Identify which cell holds the provided text, then report its [x, y] central coordinate. 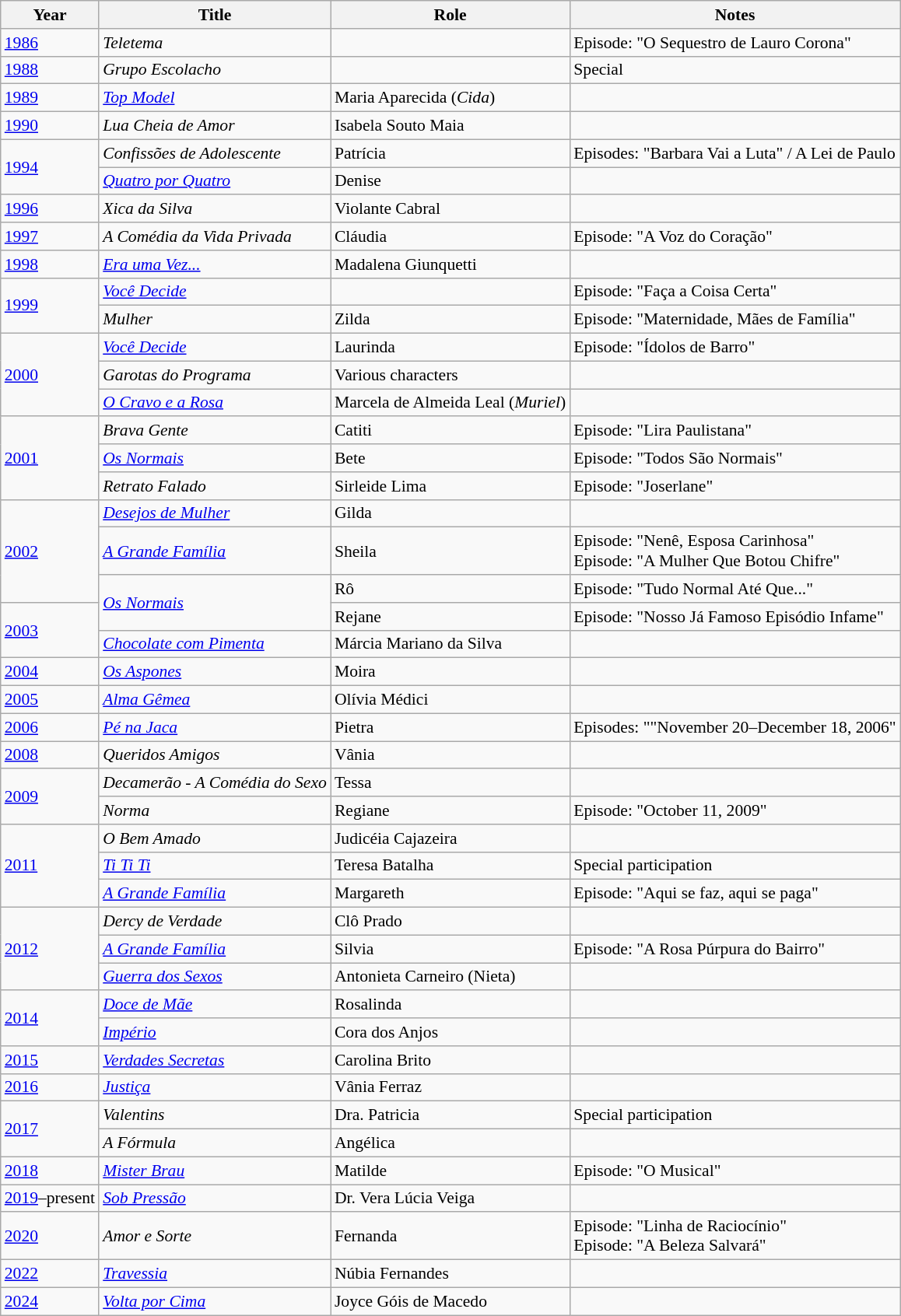
2019–present [50, 1199]
Pé na Jaca [215, 727]
2015 [50, 1060]
Brava Gente [215, 431]
Decamerão - A Comédia do Sexo [215, 783]
Garotas do Programa [215, 375]
Sirleide Lima [450, 486]
Notes [734, 15]
Dercy de Verdade [215, 922]
2014 [50, 1019]
Valentins [215, 1115]
Silvia [450, 949]
A Comédia da Vida Privada [215, 236]
Episode: "Faça a Coisa Certa" [734, 292]
1996 [50, 209]
Márcia Mariano da Silva [450, 644]
Episode: "Aqui se faz, aqui se paga" [734, 894]
Cláudia [450, 236]
Laurinda [450, 348]
1998 [50, 264]
Regiane [450, 810]
Justiça [215, 1087]
1997 [50, 236]
Dra. Patricia [450, 1115]
Patrícia [450, 153]
Episode: "Ídolos de Barro" [734, 348]
Vânia Ferraz [450, 1087]
2002 [50, 551]
Norma [215, 810]
Cora dos Anjos [450, 1032]
2017 [50, 1129]
Matilde [450, 1171]
Império [215, 1032]
Pietra [450, 727]
Quatro por Quatro [215, 181]
2005 [50, 700]
2024 [50, 1301]
1989 [50, 98]
Episode: "O Musical" [734, 1171]
2008 [50, 755]
Sob Pressão [215, 1199]
Teresa Batalha [450, 866]
Special [734, 70]
Episode: "Nosso Já Famoso Episódio Infame" [734, 617]
O Bem Amado [215, 838]
O Cravo e a Rosa [215, 403]
Sheila [450, 551]
2011 [50, 866]
Episodes: "Barbara Vai a Luta" / A Lei de Paulo [734, 153]
Amor e Sorte [215, 1237]
Episodes: ""November 20–December 18, 2006" [734, 727]
1999 [50, 305]
Retrato Falado [215, 486]
1988 [50, 70]
Role [450, 15]
Confissões de Adolescente [215, 153]
Judicéia Cajazeira [450, 838]
Isabela Souto Maia [450, 126]
Os Aspones [215, 672]
Episode: "A Voz do Coração" [734, 236]
Teletema [215, 43]
Episode: "Lira Paulistana" [734, 431]
Year [50, 15]
2006 [50, 727]
Dr. Vera Lúcia Veiga [450, 1199]
2020 [50, 1237]
Marcela de Almeida Leal (Muriel) [450, 403]
2001 [50, 459]
Episode: "Maternidade, Mães de Família" [734, 320]
2004 [50, 672]
2012 [50, 949]
2018 [50, 1171]
Clô Prado [450, 922]
Episode: "Nenê, Esposa Carinhosa"Episode: "A Mulher Que Botou Chifre" [734, 551]
Guerra dos Sexos [215, 977]
Mulher [215, 320]
Tessa [450, 783]
Various characters [450, 375]
Mister Brau [215, 1171]
Grupo Escolacho [215, 70]
Verdades Secretas [215, 1060]
Gilda [450, 513]
2003 [50, 630]
Violante Cabral [450, 209]
Travessia [215, 1274]
Denise [450, 181]
Vânia [450, 755]
Antonieta Carneiro (Nieta) [450, 977]
Moira [450, 672]
Volta por Cima [215, 1301]
Zilda [450, 320]
Chocolate com Pimenta [215, 644]
Madalena Giunquetti [450, 264]
Núbia Fernandes [450, 1274]
Title [215, 15]
1994 [50, 166]
Alma Gêmea [215, 700]
Olívia Médici [450, 700]
Episode: "Joserlane" [734, 486]
Rô [450, 589]
Joyce Góis de Macedo [450, 1301]
Desejos de Mulher [215, 513]
2000 [50, 375]
A Fórmula [215, 1143]
2016 [50, 1087]
Episode: "A Rosa Púrpura do Bairro" [734, 949]
Episode: "Todos São Normais" [734, 458]
Xica da Silva [215, 209]
Bete [450, 458]
Fernanda [450, 1237]
Maria Aparecida (Cida) [450, 98]
Doce de Mãe [215, 1005]
Ti Ti Ti [215, 866]
Episode: "October 11, 2009" [734, 810]
Episode: "O Sequestro de Lauro Corona" [734, 43]
Rejane [450, 617]
Episode: "Linha de Raciocínio"Episode: "A Beleza Salvará" [734, 1237]
Rosalinda [450, 1005]
Angélica [450, 1143]
2009 [50, 796]
Queridos Amigos [215, 755]
2022 [50, 1274]
1990 [50, 126]
Episode: "Tudo Normal Até Que..." [734, 589]
Era uma Vez... [215, 264]
1986 [50, 43]
Lua Cheia de Amor [215, 126]
Margareth [450, 894]
Top Model [215, 98]
Catiti [450, 431]
Carolina Brito [450, 1060]
